Detect which cell encompasses the target text, then output its (x, y) center coordinate. 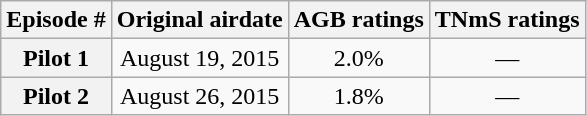
2.0% (358, 58)
AGB ratings (358, 20)
Original airdate (200, 20)
1.8% (358, 96)
Pilot 1 (56, 58)
TNmS ratings (507, 20)
August 19, 2015 (200, 58)
August 26, 2015 (200, 96)
Pilot 2 (56, 96)
Episode # (56, 20)
